Return [x, y] of the center of cell containing provided text 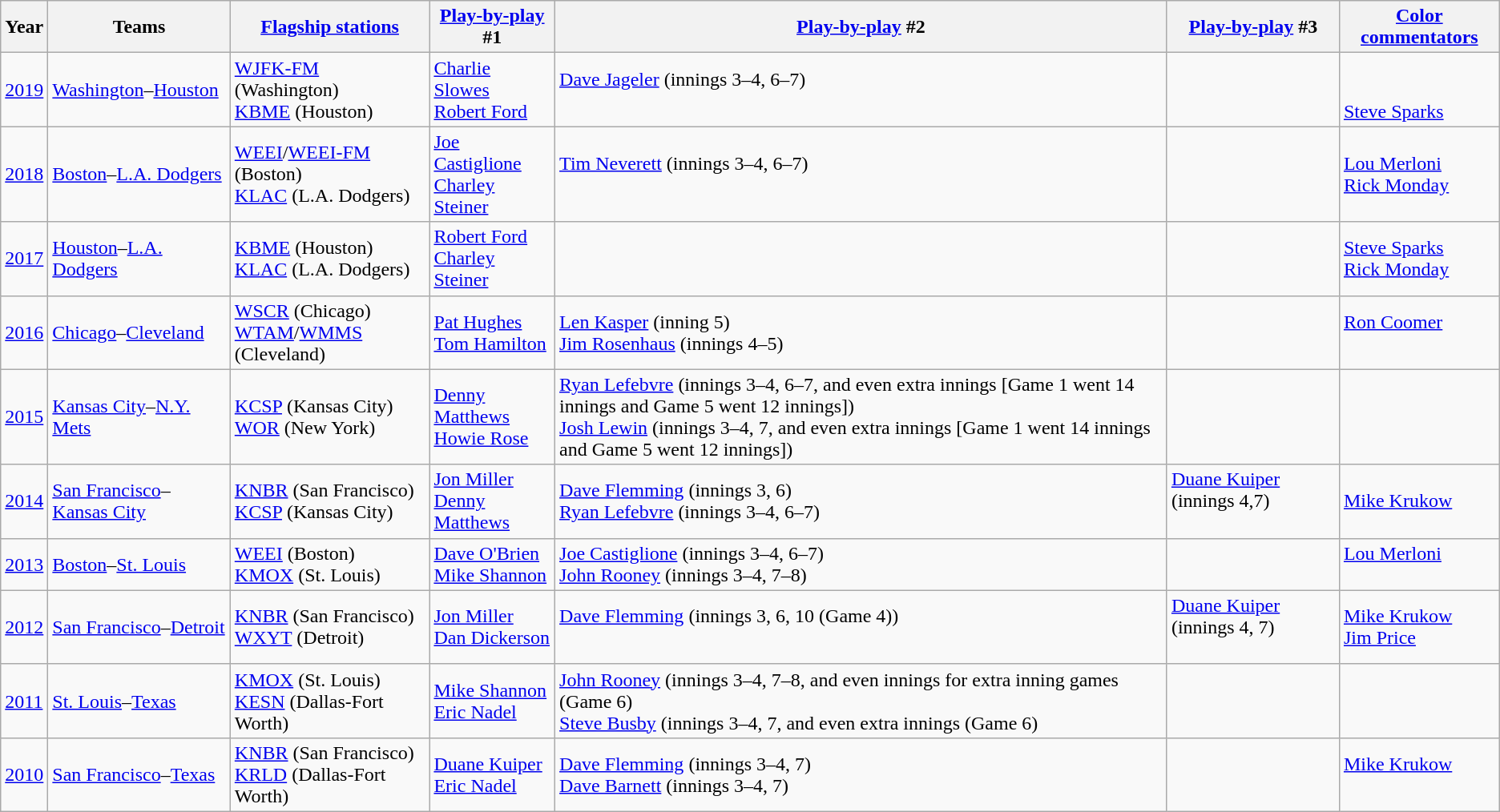
Jon MillerDan Dickerson [492, 627]
Year [24, 27]
Lou MerloniRick Monday [1419, 175]
WSCR (Chicago)WTAM/WMMS (Cleveland) [330, 332]
Steve Sparks [1419, 90]
John Rooney (innings 3–4, 7–8, and even innings for extra inning games (Game 6)Steve Busby (innings 3–4, 7, and even extra innings (Game 6) [861, 701]
2010 [24, 774]
WEEI/WEEI-FM (Boston)KLAC (L.A. Dodgers) [330, 175]
San Francisco–Detroit [139, 627]
KBME (Houston)KLAC (L.A. Dodgers) [330, 259]
Joe CastiglioneCharley Steiner [492, 175]
WEEI (Boston)KMOX (St. Louis) [330, 564]
Dave O'BrienMike Shannon [492, 564]
2016 [24, 332]
Robert FordCharley Steiner [492, 259]
2019 [24, 90]
KNBR (San Francisco)KRLD (Dallas-Fort Worth) [330, 774]
Ron Coomer [1419, 332]
Teams [139, 27]
Chicago–Cleveland [139, 332]
Dave Flemming (innings 3, 6, 10 (Game 4)) [861, 627]
Mike KrukowJim Price [1419, 627]
Tim Neverett (innings 3–4, 6–7) [861, 175]
Joe Castiglione (innings 3–4, 6–7)John Rooney (innings 3–4, 7–8) [861, 564]
2011 [24, 701]
Duane KuiperEric Nadel [492, 774]
Houston–L.A. Dodgers [139, 259]
Duane Kuiper (innings 4, 7) [1253, 627]
Mike ShannonEric Nadel [492, 701]
Dave Jageler (innings 3–4, 6–7) [861, 90]
KNBR (San Francisco)KCSP (Kansas City) [330, 501]
2013 [24, 564]
Dave Flemming (innings 3–4, 7)Dave Barnett (innings 3–4, 7) [861, 774]
Jon MillerDenny Matthews [492, 501]
Color commentators [1419, 27]
Lou Merloni [1419, 564]
Duane Kuiper (innings 4,7) [1253, 501]
Washington–Houston [139, 90]
St. Louis–Texas [139, 701]
KCSP (Kansas City)WOR (New York) [330, 416]
Steve SparksRick Monday [1419, 259]
2014 [24, 501]
KNBR (San Francisco)WXYT (Detroit) [330, 627]
WJFK-FM (Washington)KBME (Houston) [330, 90]
Dave Flemming (innings 3, 6)Ryan Lefebvre (innings 3–4, 6–7) [861, 501]
2015 [24, 416]
2017 [24, 259]
Pat HughesTom Hamilton [492, 332]
Charlie SlowesRobert Ford [492, 90]
Boston–St. Louis [139, 564]
Kansas City–N.Y. Mets [139, 416]
Boston–L.A. Dodgers [139, 175]
Flagship stations [330, 27]
Play-by-play #2 [861, 27]
KMOX (St. Louis)KESN (Dallas-Fort Worth) [330, 701]
Denny MatthewsHowie Rose [492, 416]
2012 [24, 627]
Play-by-play #1 [492, 27]
San Francisco–Kansas City [139, 501]
Play-by-play #3 [1253, 27]
San Francisco–Texas [139, 774]
Len Kasper (inning 5)Jim Rosenhaus (innings 4–5) [861, 332]
2018 [24, 175]
